Scan for the cell matching the given text and deliver its (x, y) coordinate at center. 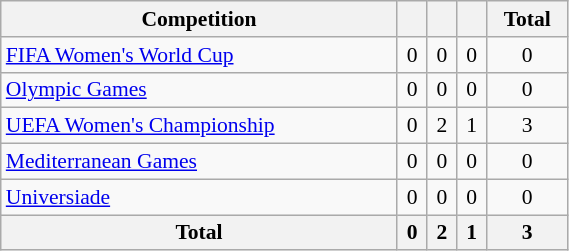
Competition (200, 19)
FIFA Women's World Cup (200, 55)
Olympic Games (200, 90)
Universiade (200, 197)
UEFA Women's Championship (200, 126)
Mediterranean Games (200, 162)
